Pinpoint the cell where the given text exists, returning its (x, y) midpoint coordinate. 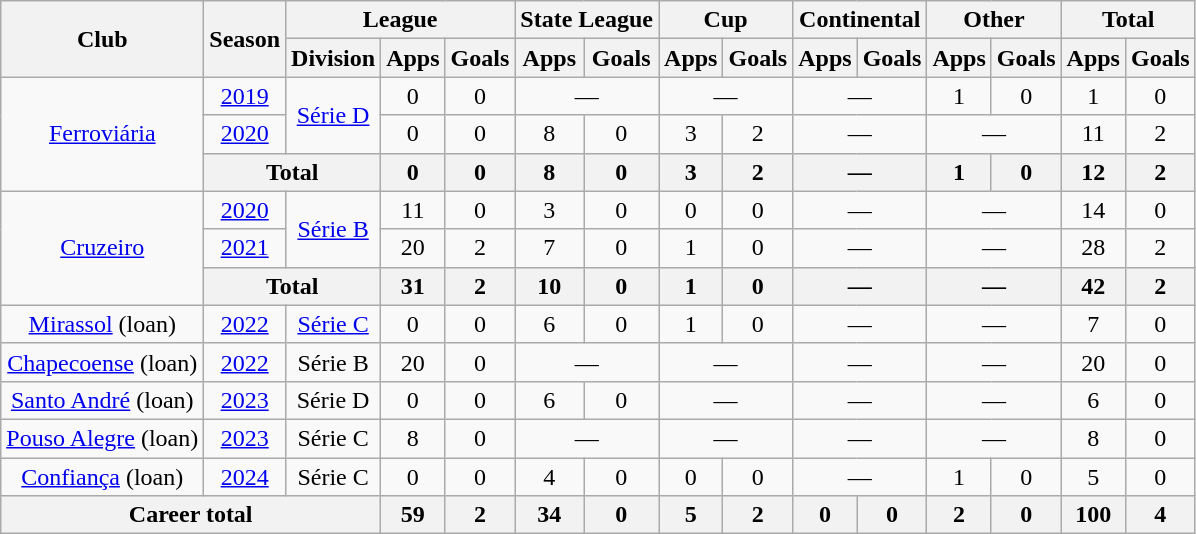
Continental (860, 20)
12 (1093, 172)
Santo André (loan) (102, 400)
2019 (245, 96)
Cup (726, 20)
42 (1093, 286)
10 (550, 286)
Ferroviária (102, 134)
Cruzeiro (102, 248)
Career total (191, 515)
Confiança (loan) (102, 477)
34 (550, 515)
28 (1093, 248)
Other (994, 20)
14 (1093, 210)
Pouso Alegre (loan) (102, 438)
Chapecoense (loan) (102, 362)
League (400, 20)
2024 (245, 477)
100 (1093, 515)
Season (245, 39)
Division (334, 58)
Mirassol (loan) (102, 324)
59 (413, 515)
2021 (245, 248)
31 (413, 286)
State League (587, 20)
Club (102, 39)
